From the cell containing the given text, extract its center point as [X, Y] coordinate. 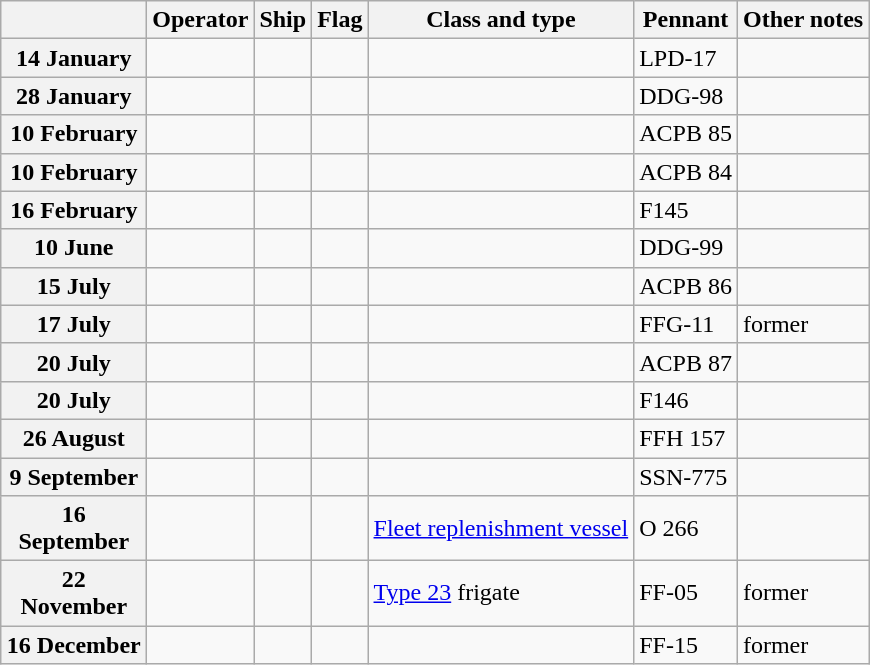
DDG-98 [686, 96]
F146 [686, 400]
ACPB 86 [686, 286]
26 August [74, 438]
LPD-17 [686, 58]
22 November [74, 594]
16 September [74, 528]
16 December [74, 645]
16 February [74, 210]
ACPB 84 [686, 172]
9 September [74, 477]
FFG-11 [686, 324]
FF-05 [686, 594]
SSN-775 [686, 477]
Type 23 frigate [501, 594]
10 June [74, 248]
Class and type [501, 20]
Ship [283, 20]
ACPB 87 [686, 362]
F145 [686, 210]
Pennant [686, 20]
Fleet replenishment vessel [501, 528]
15 July [74, 286]
Operator [200, 20]
Other notes [802, 20]
28 January [74, 96]
FFH 157 [686, 438]
Flag [340, 20]
14 January [74, 58]
DDG-99 [686, 248]
ACPB 85 [686, 134]
O 266 [686, 528]
17 July [74, 324]
FF-15 [686, 645]
